For the text-containing cell, return its midpoint in (X, Y) coordinate format. 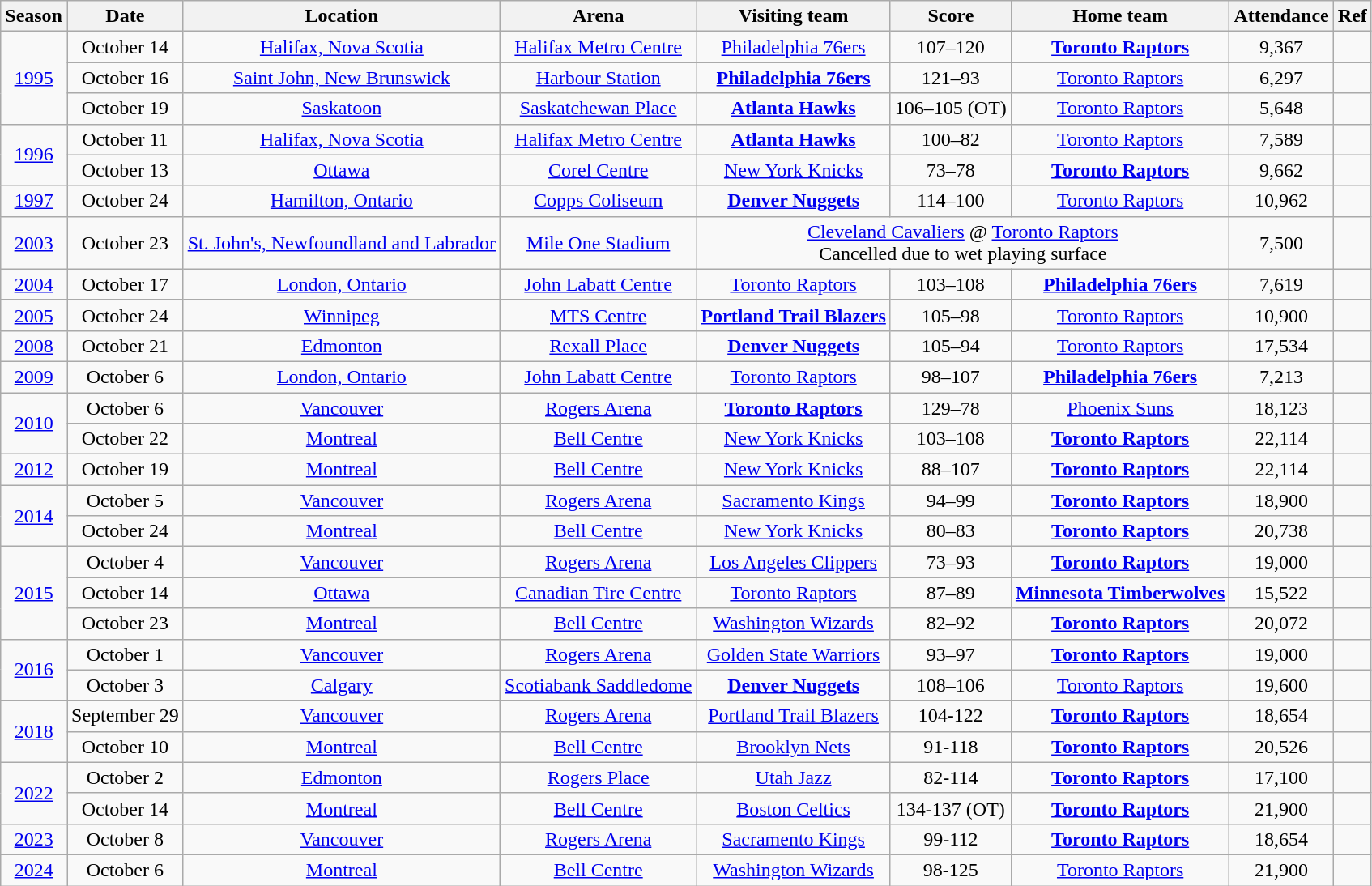
1997 (34, 201)
9,662 (1281, 170)
2008 (34, 346)
87–89 (951, 593)
October 17 (125, 284)
105–94 (951, 346)
104-122 (951, 716)
2004 (34, 284)
5,648 (1281, 109)
October 13 (125, 170)
Rogers Place (599, 777)
Brooklyn Nets (794, 747)
Boston Celtics (794, 808)
114–100 (951, 201)
1995 (34, 78)
Mile One Stadium (599, 243)
10,962 (1281, 201)
6,297 (1281, 78)
7,619 (1281, 284)
Los Angeles Clippers (794, 562)
93–97 (951, 654)
2005 (34, 315)
10,900 (1281, 315)
October 1 (125, 654)
Harbour Station (599, 78)
2015 (34, 593)
Season (34, 16)
2009 (34, 377)
Copps Coliseum (599, 201)
2022 (34, 793)
9,367 (1281, 47)
98–107 (951, 377)
October 16 (125, 78)
20,072 (1281, 624)
106–105 (OT) (951, 109)
October 21 (125, 346)
October 2 (125, 777)
2016 (34, 670)
Canadian Tire Centre (599, 593)
107–120 (951, 47)
Visiting team (794, 16)
7,500 (1281, 243)
7,589 (1281, 139)
October 5 (125, 501)
7,213 (1281, 377)
October 22 (125, 439)
2023 (34, 839)
Home team (1120, 16)
Score (951, 16)
Calgary (342, 685)
80–83 (951, 531)
20,738 (1281, 531)
Winnipeg (342, 315)
17,534 (1281, 346)
Saint John, New Brunswick (342, 78)
15,522 (1281, 593)
Minnesota Timberwolves (1120, 593)
Rexall Place (599, 346)
20,526 (1281, 747)
October 8 (125, 839)
Saskatoon (342, 109)
18,123 (1281, 407)
Location (342, 16)
Scotiabank Saddledome (599, 685)
MTS Centre (599, 315)
2003 (34, 243)
Hamilton, Ontario (342, 201)
Arena (599, 16)
17,100 (1281, 777)
2010 (34, 423)
Phoenix Suns (1120, 407)
88–107 (951, 470)
91-118 (951, 747)
100–82 (951, 139)
2014 (34, 516)
Corel Centre (599, 170)
2012 (34, 470)
2024 (34, 870)
St. John's, Newfoundland and Labrador (342, 243)
Date (125, 16)
108–106 (951, 685)
1996 (34, 155)
134-137 (OT) (951, 808)
19,600 (1281, 685)
September 29 (125, 716)
129–78 (951, 407)
Cleveland Cavaliers @ Toronto RaptorsCancelled due to wet playing surface (963, 243)
82–92 (951, 624)
October 10 (125, 747)
2018 (34, 731)
121–93 (951, 78)
105–98 (951, 315)
October 3 (125, 685)
99-112 (951, 839)
Attendance (1281, 16)
October 11 (125, 139)
18,900 (1281, 501)
Ref (1353, 16)
Golden State Warriors (794, 654)
94–99 (951, 501)
98-125 (951, 870)
82-114 (951, 777)
73–78 (951, 170)
Utah Jazz (794, 777)
Saskatchewan Place (599, 109)
73–93 (951, 562)
October 4 (125, 562)
